Scan for the cell matching the given text and deliver its (x, y) coordinate at center. 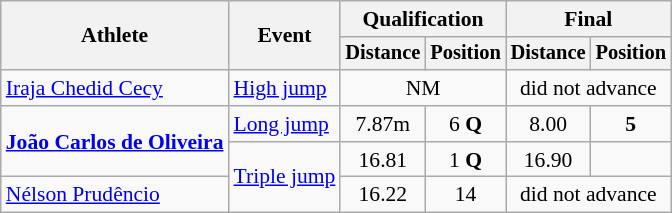
NM (422, 88)
6 Q (465, 124)
High jump (285, 88)
Final (588, 19)
João Carlos de Oliveira (115, 142)
7.87m (382, 124)
16.81 (382, 160)
Long jump (285, 124)
Nélson Prudêncio (115, 195)
Qualification (422, 19)
Triple jump (285, 178)
14 (465, 195)
8.00 (548, 124)
1 Q (465, 160)
Event (285, 36)
16.22 (382, 195)
5 (631, 124)
16.90 (548, 160)
Athlete (115, 36)
Iraja Chedid Cecy (115, 88)
